Find where the given text appears and provide that cell's center as [X, Y] coordinate. 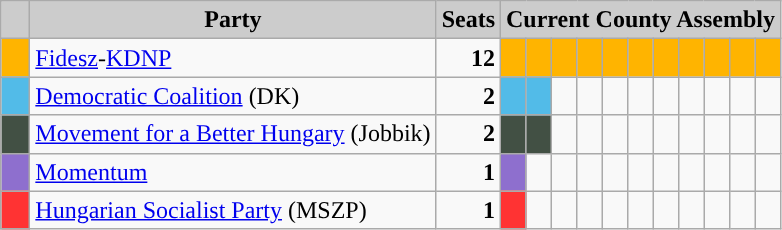
12 [468, 58]
Hungarian Socialist Party (MSZP) [233, 210]
Momentum [233, 172]
Seats [468, 20]
Movement for a Better Hungary (Jobbik) [233, 134]
Current County Assembly [641, 20]
Fidesz-KDNP [233, 58]
Democratic Coalition (DK) [233, 96]
Party [233, 20]
